Provide the (X, Y) coordinate of the cell's center where the given text is located.  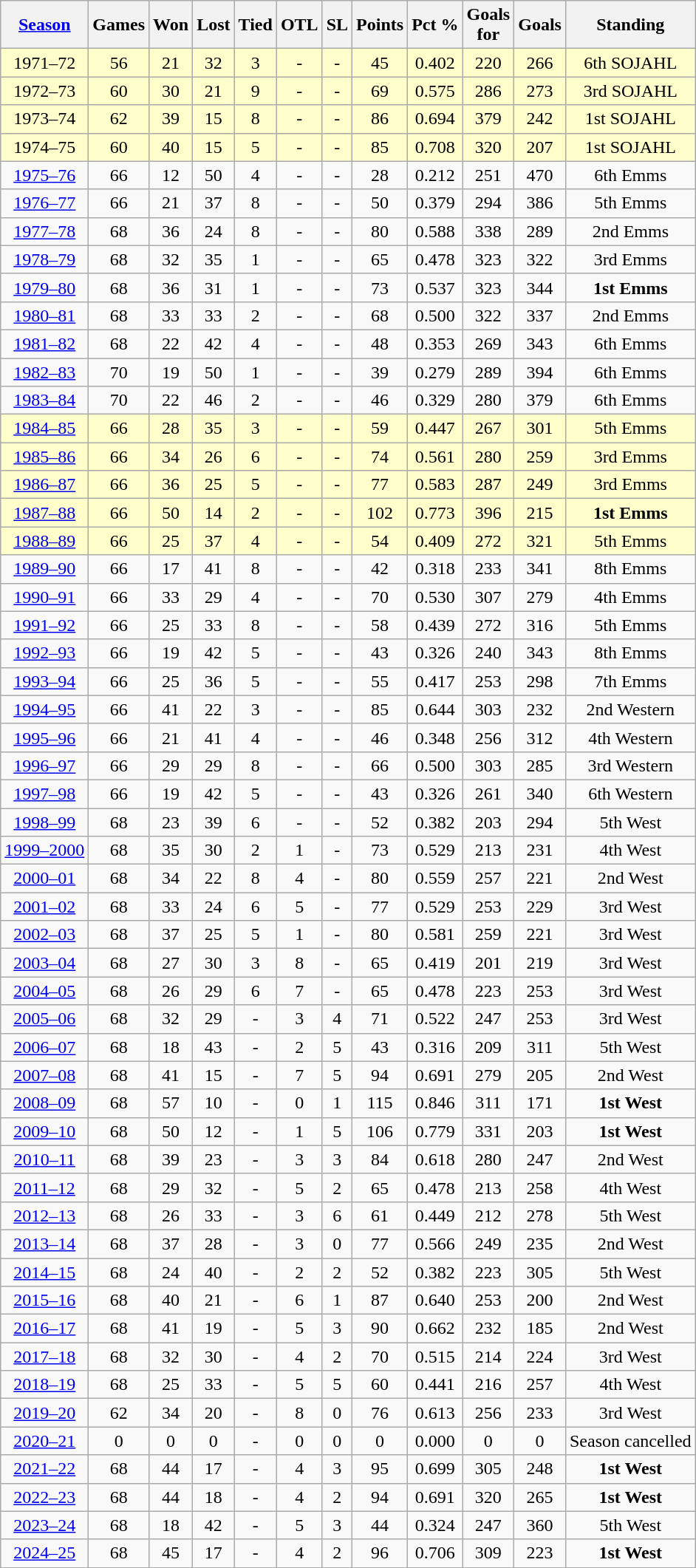
0.402 (435, 63)
1992–93 (44, 653)
115 (380, 1103)
273 (540, 91)
1982–83 (44, 372)
235 (540, 1244)
298 (540, 681)
1981–82 (44, 344)
0.640 (435, 1301)
0.419 (435, 963)
1995–96 (44, 737)
10 (214, 1103)
74 (380, 457)
76 (380, 1413)
251 (488, 175)
0.447 (435, 429)
0.561 (435, 457)
Season cancelled (630, 1441)
205 (540, 1075)
0.699 (435, 1469)
SL (337, 25)
1996–97 (44, 766)
Pct % (435, 25)
0.417 (435, 681)
1978–79 (44, 259)
2017–18 (44, 1357)
2011–12 (44, 1187)
340 (540, 794)
1997–98 (44, 794)
69 (380, 91)
2014–15 (44, 1272)
14 (214, 513)
229 (540, 907)
2019–20 (44, 1413)
1984–85 (44, 429)
54 (380, 541)
Lost (214, 25)
1987–88 (44, 513)
201 (488, 963)
2008–09 (44, 1103)
231 (540, 851)
0.613 (435, 1413)
9 (256, 91)
3rd Western (630, 766)
285 (540, 766)
394 (540, 372)
265 (540, 1497)
0.316 (435, 1047)
0.708 (435, 147)
Standing (630, 25)
0.379 (435, 203)
0.515 (435, 1357)
0.644 (435, 709)
86 (380, 119)
7th Emms (630, 681)
2018–19 (44, 1385)
Tied (256, 25)
4th Emms (630, 597)
0.522 (435, 1019)
2006–07 (44, 1047)
96 (380, 1553)
240 (488, 653)
1988–89 (44, 541)
0.566 (435, 1244)
84 (380, 1159)
0.318 (435, 569)
266 (540, 63)
0.575 (435, 91)
209 (488, 1047)
102 (380, 513)
0.779 (435, 1131)
286 (488, 91)
2002–03 (44, 935)
386 (540, 203)
0.618 (435, 1159)
207 (540, 147)
0.694 (435, 119)
90 (380, 1329)
200 (540, 1301)
95 (380, 1469)
185 (540, 1329)
248 (540, 1469)
2009–10 (44, 1131)
31 (214, 287)
309 (488, 1553)
0.441 (435, 1385)
106 (380, 1131)
Won (171, 25)
Goals (540, 25)
2003–04 (44, 963)
344 (540, 287)
0.324 (435, 1525)
56 (119, 63)
0.581 (435, 935)
1979–80 (44, 287)
0.530 (435, 597)
2022–23 (44, 1497)
212 (488, 1216)
0.439 (435, 625)
20 (214, 1413)
1980–81 (44, 316)
0.449 (435, 1216)
1985–86 (44, 457)
1999–2000 (44, 851)
71 (380, 1019)
1983–84 (44, 400)
1986–87 (44, 485)
2007–08 (44, 1075)
6th SOJAHL (630, 63)
2023–24 (44, 1525)
2015–16 (44, 1301)
2010–11 (44, 1159)
0.348 (435, 737)
307 (488, 597)
360 (540, 1525)
224 (540, 1357)
2012–13 (44, 1216)
2016–17 (44, 1329)
Goalsfor (488, 25)
57 (171, 1103)
470 (540, 175)
267 (488, 429)
1994–95 (44, 709)
0.588 (435, 231)
316 (540, 625)
261 (488, 794)
OTL (299, 25)
1993–94 (44, 681)
61 (380, 1216)
1998–99 (44, 822)
2013–14 (44, 1244)
2001–02 (44, 907)
242 (540, 119)
0.353 (435, 344)
1991–92 (44, 625)
Points (380, 25)
48 (380, 344)
1973–74 (44, 119)
58 (380, 625)
338 (488, 231)
4th Western (630, 737)
216 (488, 1385)
0.279 (435, 372)
215 (540, 513)
3rd SOJAHL (630, 91)
0.583 (435, 485)
171 (540, 1103)
269 (488, 344)
55 (380, 681)
0.000 (435, 1441)
1990–91 (44, 597)
0.409 (435, 541)
87 (380, 1301)
Games (119, 25)
287 (488, 485)
59 (380, 429)
1972–73 (44, 91)
1989–90 (44, 569)
2021–22 (44, 1469)
0.559 (435, 879)
337 (540, 316)
6th Western (630, 794)
219 (540, 963)
312 (540, 737)
2000–01 (44, 879)
321 (540, 541)
331 (488, 1131)
Season (44, 25)
341 (540, 569)
258 (540, 1187)
0.773 (435, 513)
396 (488, 513)
301 (540, 429)
27 (171, 963)
0.537 (435, 287)
0.212 (435, 175)
2020–21 (44, 1441)
1971–72 (44, 63)
2024–25 (44, 1553)
214 (488, 1357)
2004–05 (44, 991)
0.329 (435, 400)
1974–75 (44, 147)
2nd Western (630, 709)
0.706 (435, 1553)
1976–77 (44, 203)
2005–06 (44, 1019)
1975–76 (44, 175)
278 (540, 1216)
0.846 (435, 1103)
1977–78 (44, 231)
220 (488, 63)
0.662 (435, 1329)
